Output the (X, Y) coordinate of the center of the cell containing the given text.  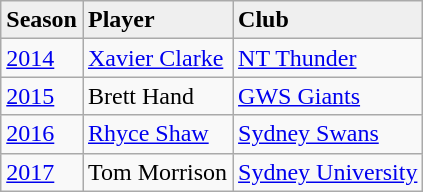
2015 (42, 96)
Sydney Swans (328, 134)
Xavier Clarke (157, 58)
Rhyce Shaw (157, 134)
GWS Giants (328, 96)
NT Thunder (328, 58)
Season (42, 20)
2014 (42, 58)
Player (157, 20)
2017 (42, 172)
Sydney University (328, 172)
Brett Hand (157, 96)
Club (328, 20)
2016 (42, 134)
Tom Morrison (157, 172)
